Output the (X, Y) coordinate of the center of the cell containing the given text.  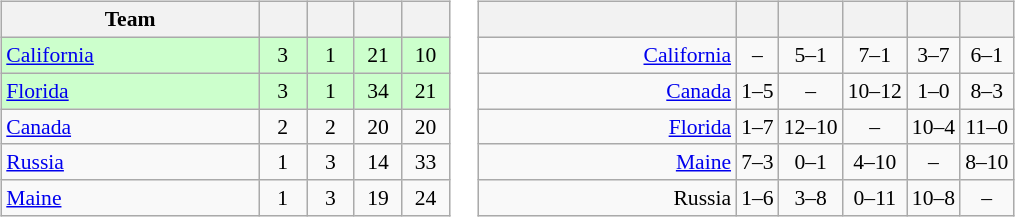
19 (378, 198)
1–0 (934, 91)
10 (426, 55)
1–6 (758, 198)
Team (130, 20)
3–7 (934, 55)
10–12 (875, 91)
11–0 (986, 127)
6–1 (986, 55)
33 (426, 162)
5–1 (811, 55)
1–7 (758, 127)
10–8 (934, 198)
34 (378, 91)
1–5 (758, 91)
0–1 (811, 162)
4–10 (875, 162)
10–4 (934, 127)
8–10 (986, 162)
0–11 (875, 198)
14 (378, 162)
24 (426, 198)
7–1 (875, 55)
3–8 (811, 198)
12–10 (811, 127)
7–3 (758, 162)
8–3 (986, 91)
